Scan for the cell matching the given text and deliver its (X, Y) coordinate at center. 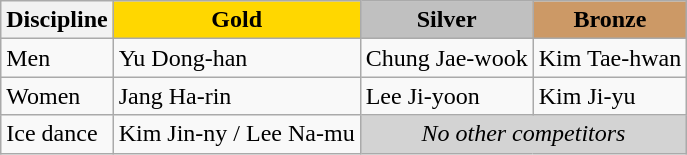
Kim Jin-ny / Lee Na-mu (236, 134)
Ice dance (57, 134)
Silver (446, 20)
Kim Tae-hwan (610, 58)
No other competitors (524, 134)
Yu Dong-han (236, 58)
Men (57, 58)
Lee Ji-yoon (446, 96)
Gold (236, 20)
Bronze (610, 20)
Jang Ha-rin (236, 96)
Chung Jae-wook (446, 58)
Discipline (57, 20)
Kim Ji-yu (610, 96)
Women (57, 96)
